Detect which cell encompasses the target text, then output its (x, y) center coordinate. 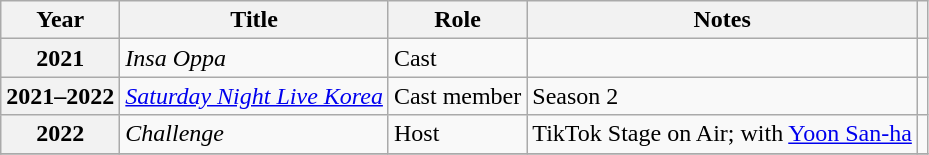
Cast (457, 58)
Season 2 (722, 96)
TikTok Stage on Air; with Yoon San-ha (722, 134)
Role (457, 20)
Insa Oppa (254, 58)
Host (457, 134)
Challenge (254, 134)
Title (254, 20)
Cast member (457, 96)
Year (60, 20)
Notes (722, 20)
2021–2022 (60, 96)
2021 (60, 58)
2022 (60, 134)
Saturday Night Live Korea (254, 96)
